Scan for the cell matching the given text and deliver its (X, Y) coordinate at center. 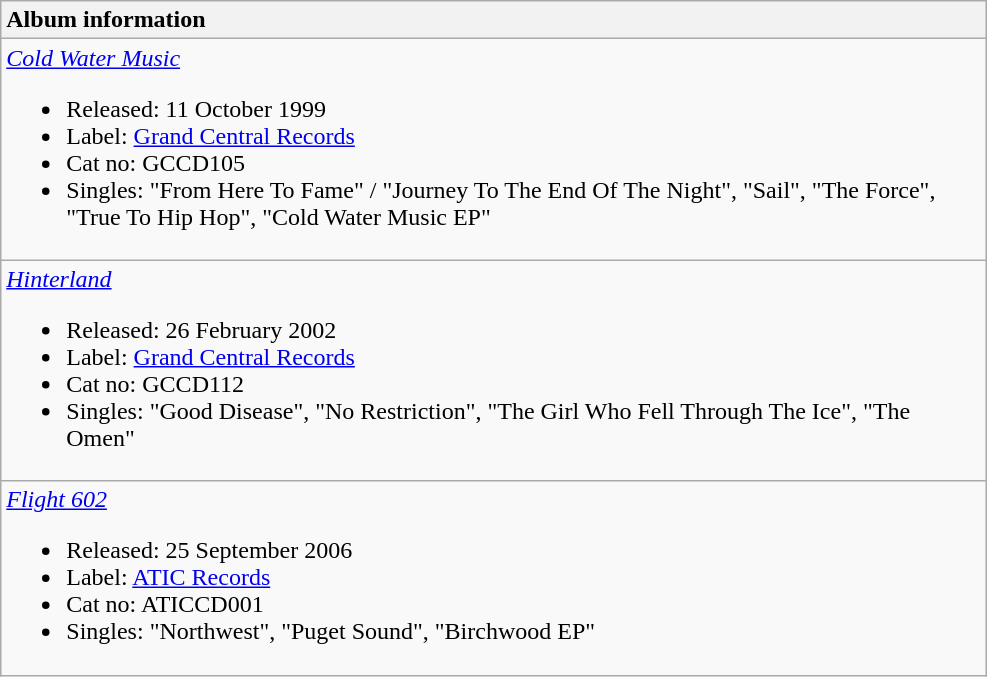
Flight 602Released: 25 September 2006Label: ATIC RecordsCat no: ATICCD001Singles: "Northwest", "Puget Sound", "Birchwood EP" (494, 578)
Album information (494, 20)
